Determine the (X, Y) coordinate at the center of the cell enclosing the given text.  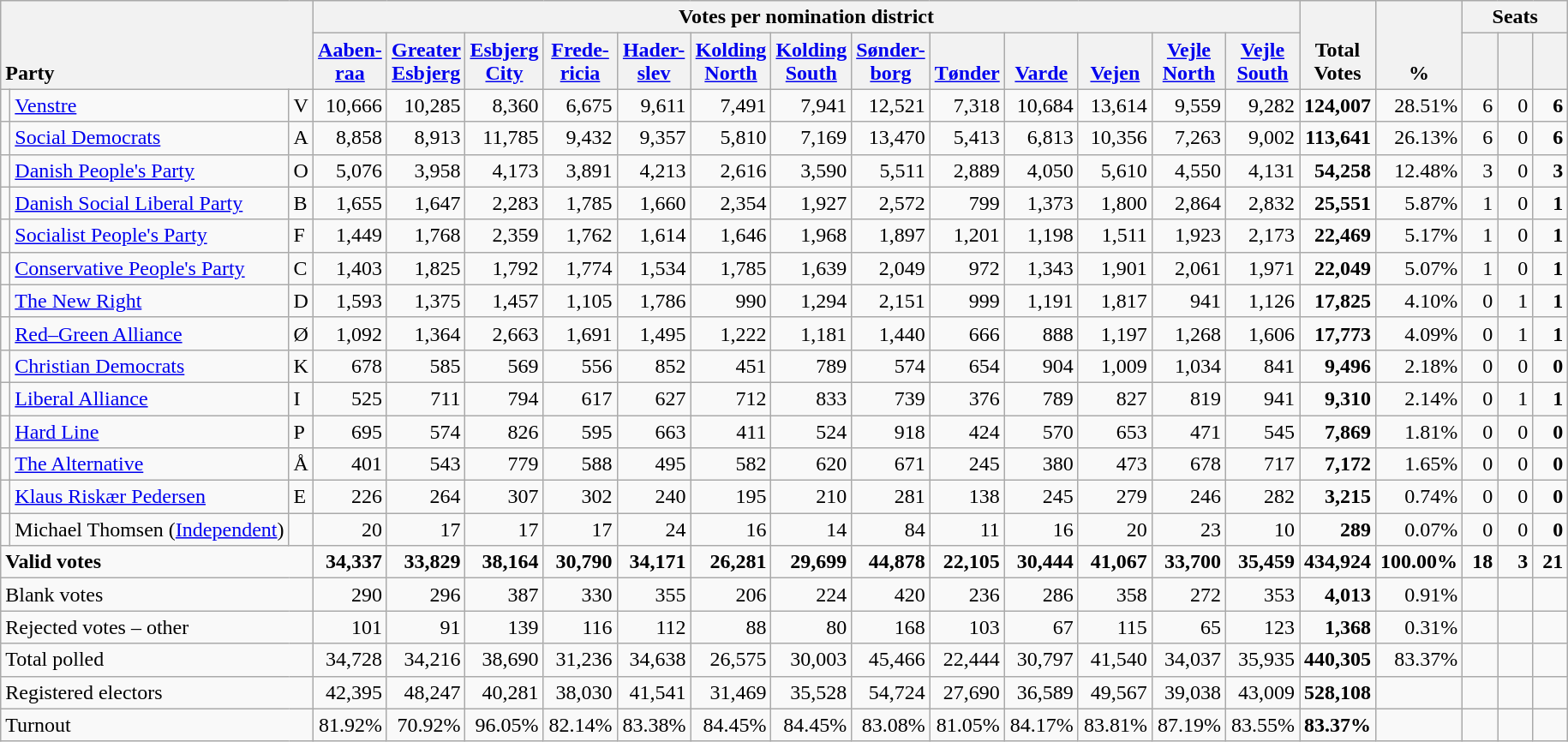
524 (811, 431)
42,395 (350, 692)
888 (1041, 333)
440,305 (1338, 660)
83.55% (1262, 725)
43,009 (1262, 692)
210 (811, 497)
380 (1041, 464)
Total polled (158, 660)
1,440 (891, 333)
26,575 (731, 660)
A (301, 138)
103 (967, 627)
Vejle South (1262, 62)
2,832 (1262, 203)
2,663 (504, 333)
1,639 (811, 268)
39,038 (1188, 692)
1,606 (1262, 333)
627 (654, 398)
22,444 (967, 660)
81.05% (967, 725)
8,360 (504, 105)
30,444 (1041, 562)
695 (350, 431)
Registered electors (158, 692)
582 (731, 464)
88 (731, 627)
1,825 (425, 268)
387 (504, 595)
1,593 (350, 301)
8,858 (350, 138)
28.51% (1419, 105)
12,521 (891, 105)
Liberal Alliance (149, 398)
67 (1041, 627)
Christian Democrats (149, 366)
653 (1115, 431)
12.48% (1419, 171)
6,675 (580, 105)
1,449 (350, 236)
5.07% (1419, 268)
5,810 (731, 138)
7,172 (1338, 464)
13,614 (1115, 105)
29,699 (811, 562)
376 (967, 398)
195 (731, 497)
1,373 (1041, 203)
123 (1262, 627)
Klaus Riskær Pedersen (149, 497)
Kolding North (731, 62)
1,009 (1115, 366)
246 (1188, 497)
1,197 (1115, 333)
Danish People's Party (149, 171)
2,049 (891, 268)
353 (1262, 595)
80 (811, 627)
528,108 (1338, 692)
1,375 (425, 301)
620 (811, 464)
2,889 (967, 171)
827 (1115, 398)
1,268 (1188, 333)
100.00% (1419, 562)
424 (967, 431)
240 (654, 497)
1,660 (654, 203)
819 (1188, 398)
Kolding South (811, 62)
2.14% (1419, 398)
918 (891, 431)
83.81% (1115, 725)
1,511 (1115, 236)
495 (654, 464)
22,105 (967, 562)
22,049 (1338, 268)
1,927 (811, 203)
1,294 (811, 301)
1,457 (504, 301)
Frede- ricia (580, 62)
7,869 (1338, 431)
Valid votes (158, 562)
302 (580, 497)
10,356 (1115, 138)
0.07% (1419, 530)
1,968 (811, 236)
666 (967, 333)
833 (811, 398)
1,646 (731, 236)
41,067 (1115, 562)
307 (504, 497)
Conservative People's Party (149, 268)
9,496 (1338, 366)
1,181 (811, 333)
The New Right (149, 301)
4,013 (1338, 595)
2,283 (504, 203)
Vejle North (1188, 62)
P (301, 431)
% (1419, 45)
38,690 (504, 660)
35,528 (811, 692)
87.19% (1188, 725)
26.13% (1419, 138)
1,774 (580, 268)
5,413 (967, 138)
543 (425, 464)
1,768 (425, 236)
Turnout (158, 725)
138 (967, 497)
852 (654, 366)
420 (891, 595)
Varde (1041, 62)
569 (504, 366)
290 (350, 595)
1,534 (654, 268)
112 (654, 627)
9,282 (1262, 105)
2,173 (1262, 236)
35,459 (1262, 562)
31,469 (731, 692)
2.18% (1419, 366)
11 (967, 530)
9,611 (654, 105)
411 (731, 431)
1,792 (504, 268)
401 (350, 464)
21 (1551, 562)
272 (1188, 595)
36,589 (1041, 692)
115 (1115, 627)
236 (967, 595)
617 (580, 398)
45,466 (891, 660)
711 (425, 398)
5,511 (891, 171)
Total Votes (1338, 45)
1.65% (1419, 464)
82.14% (580, 725)
595 (580, 431)
27,690 (967, 692)
663 (654, 431)
289 (1338, 530)
7,263 (1188, 138)
34,728 (350, 660)
Greater Esbjerg (425, 62)
23 (1188, 530)
588 (580, 464)
358 (1115, 595)
3,590 (811, 171)
Hard Line (149, 431)
Rejected votes – other (158, 627)
18 (1481, 562)
Venstre (149, 105)
5,076 (350, 171)
38,164 (504, 562)
O (301, 171)
473 (1115, 464)
1,647 (425, 203)
355 (654, 595)
Seats (1515, 17)
1,222 (731, 333)
1,786 (654, 301)
9,002 (1262, 138)
226 (350, 497)
3,891 (580, 171)
264 (425, 497)
B (301, 203)
904 (1041, 366)
11,785 (504, 138)
96.05% (504, 725)
65 (1188, 627)
40,281 (504, 692)
10,285 (425, 105)
33,700 (1188, 562)
1.81% (1419, 431)
1,897 (891, 236)
1,201 (967, 236)
471 (1188, 431)
41,540 (1115, 660)
779 (504, 464)
Esbjerg City (504, 62)
4,131 (1262, 171)
286 (1041, 595)
206 (731, 595)
296 (425, 595)
1,343 (1041, 268)
9,310 (1338, 398)
34,337 (350, 562)
1,403 (350, 268)
0.91% (1419, 595)
1,655 (350, 203)
2,354 (731, 203)
717 (1262, 464)
26,281 (731, 562)
6,813 (1041, 138)
1,191 (1041, 301)
279 (1115, 497)
10,684 (1041, 105)
34,171 (654, 562)
41,541 (654, 692)
2,572 (891, 203)
1,105 (580, 301)
826 (504, 431)
10,666 (350, 105)
The Alternative (149, 464)
1,901 (1115, 268)
Social Democrats (149, 138)
671 (891, 464)
224 (811, 595)
139 (504, 627)
44,878 (891, 562)
81.92% (350, 725)
999 (967, 301)
Votes per nomination district (805, 17)
38,030 (580, 692)
794 (504, 398)
7,169 (811, 138)
4,050 (1041, 171)
31,236 (580, 660)
F (301, 236)
330 (580, 595)
7,318 (967, 105)
1,800 (1115, 203)
5.87% (1419, 203)
545 (1262, 431)
0.74% (1419, 497)
168 (891, 627)
3,958 (425, 171)
30,790 (580, 562)
1,614 (654, 236)
434,924 (1338, 562)
990 (731, 301)
116 (580, 627)
10 (1262, 530)
Tønder (967, 62)
34,216 (425, 660)
1,691 (580, 333)
1,126 (1262, 301)
33,829 (425, 562)
17,773 (1338, 333)
1,817 (1115, 301)
84 (891, 530)
7,491 (731, 105)
1,923 (1188, 236)
1,495 (654, 333)
Michael Thomsen (Independent) (149, 530)
Hader- slev (654, 62)
84.17% (1041, 725)
841 (1262, 366)
Danish Social Liberal Party (149, 203)
5.17% (1419, 236)
54,258 (1338, 171)
9,357 (654, 138)
E (301, 497)
34,037 (1188, 660)
49,567 (1115, 692)
Party (158, 45)
Blank votes (158, 595)
8,913 (425, 138)
14 (811, 530)
K (301, 366)
70.92% (425, 725)
30,003 (811, 660)
712 (731, 398)
83.38% (654, 725)
Socialist People's Party (149, 236)
525 (350, 398)
9,432 (580, 138)
I (301, 398)
7,941 (811, 105)
1,034 (1188, 366)
5,610 (1115, 171)
1,368 (1338, 627)
22,469 (1338, 236)
2,359 (504, 236)
4,173 (504, 171)
91 (425, 627)
113,641 (1338, 138)
1,198 (1041, 236)
972 (967, 268)
570 (1041, 431)
3,215 (1338, 497)
556 (580, 366)
1,762 (580, 236)
Aaben- raa (350, 62)
35,935 (1262, 660)
17,825 (1338, 301)
30,797 (1041, 660)
101 (350, 627)
4.09% (1419, 333)
281 (891, 497)
9,559 (1188, 105)
1,364 (425, 333)
54,724 (891, 692)
Ø (301, 333)
0.31% (1419, 627)
83.08% (891, 725)
Red–Green Alliance (149, 333)
124,007 (1338, 105)
25,551 (1338, 203)
4,550 (1188, 171)
654 (967, 366)
739 (891, 398)
Sønder- borg (891, 62)
2,061 (1188, 268)
2,151 (891, 301)
451 (731, 366)
D (301, 301)
1,971 (1262, 268)
4.10% (1419, 301)
585 (425, 366)
799 (967, 203)
1,092 (350, 333)
V (301, 105)
2,616 (731, 171)
Vejen (1115, 62)
Å (301, 464)
282 (1262, 497)
34,638 (654, 660)
24 (654, 530)
C (301, 268)
4,213 (654, 171)
13,470 (891, 138)
2,864 (1188, 203)
48,247 (425, 692)
